Identify which cell holds the provided text, then report its [x, y] central coordinate. 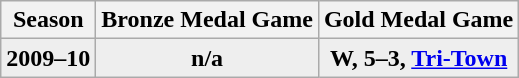
Season [48, 20]
n/a [208, 58]
W, 5–3, Tri-Town [418, 58]
Bronze Medal Game [208, 20]
2009–10 [48, 58]
Gold Medal Game [418, 20]
